Locate the cell with the specified text and output its (X, Y) center coordinate. 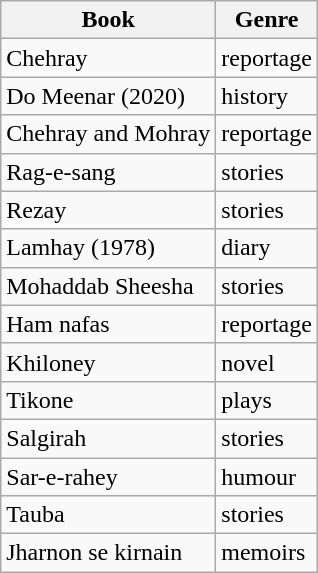
memoirs (267, 553)
diary (267, 248)
Lamhay (1978) (108, 248)
novel (267, 362)
Chehray (108, 58)
Ham nafas (108, 324)
Chehray and Mohray (108, 134)
Do Meenar (2020) (108, 96)
Khiloney (108, 362)
Salgirah (108, 438)
Sar-e-rahey (108, 477)
Rag-e-sang (108, 172)
Genre (267, 20)
Mohaddab Sheesha (108, 286)
Jharnon se kirnain (108, 553)
history (267, 96)
humour (267, 477)
Tauba (108, 515)
plays (267, 400)
Rezay (108, 210)
Book (108, 20)
Tikone (108, 400)
